Detect which cell encompasses the target text, then output its (x, y) center coordinate. 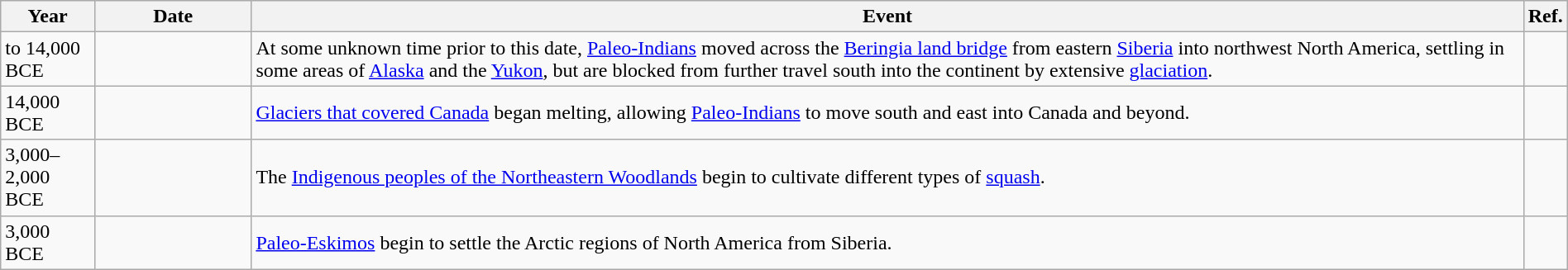
Date (172, 17)
3,000–2,000 BCE (48, 178)
to 14,000 BCE (48, 59)
3,000 BCE (48, 243)
Paleo-Eskimos begin to settle the Arctic regions of North America from Siberia. (887, 243)
Year (48, 17)
Ref. (1545, 17)
The Indigenous peoples of the Northeastern Woodlands begin to cultivate different types of squash. (887, 178)
14,000 BCE (48, 112)
Event (887, 17)
Glaciers that covered Canada began melting, allowing Paleo-Indians to move south and east into Canada and beyond. (887, 112)
